Find where the given text appears and provide that cell's center as (x, y) coordinate. 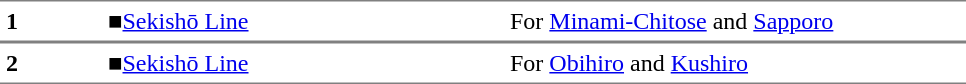
For Minami-Chitose and Sapporo (735, 21)
For Obihiro and Kushiro (735, 63)
2 (51, 63)
1 (51, 21)
